Find where the given text appears and provide that cell's center as (x, y) coordinate. 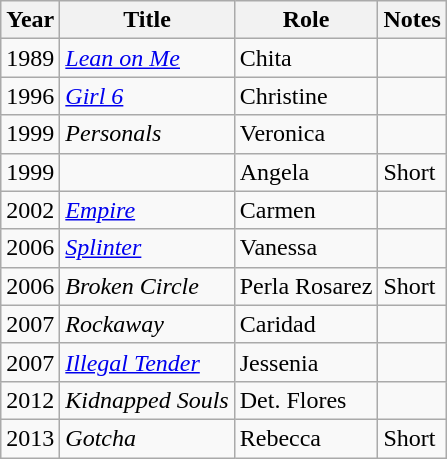
Lean on Me (147, 58)
Chita (306, 58)
Personals (147, 134)
Girl 6 (147, 96)
Kidnapped Souls (147, 400)
1996 (30, 96)
Splinter (147, 248)
Illegal Tender (147, 362)
Notes (412, 20)
Gotcha (147, 438)
2013 (30, 438)
Angela (306, 172)
Christine (306, 96)
Broken Circle (147, 286)
Det. Flores (306, 400)
Caridad (306, 324)
Year (30, 20)
Carmen (306, 210)
2002 (30, 210)
Perla Rosarez (306, 286)
Title (147, 20)
Vanessa (306, 248)
Rebecca (306, 438)
Veronica (306, 134)
Role (306, 20)
Jessenia (306, 362)
Empire (147, 210)
2012 (30, 400)
1989 (30, 58)
Rockaway (147, 324)
